Extract the (x, y) coordinate from the center of the cell holding the provided text.  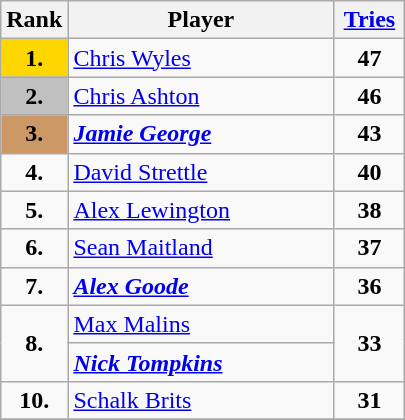
33 (370, 343)
8. (34, 343)
Max Malins (201, 324)
Player (201, 20)
4. (34, 172)
6. (34, 248)
Chris Ashton (201, 96)
36 (370, 286)
Jamie George (201, 134)
10. (34, 400)
Alex Goode (201, 286)
47 (370, 58)
46 (370, 96)
Sean Maitland (201, 248)
31 (370, 400)
2. (34, 96)
43 (370, 134)
Schalk Brits (201, 400)
Alex Lewington (201, 210)
3. (34, 134)
38 (370, 210)
Nick Tompkins (201, 362)
5. (34, 210)
David Strettle (201, 172)
7. (34, 286)
Chris Wyles (201, 58)
Rank (34, 20)
Tries (370, 20)
1. (34, 58)
40 (370, 172)
37 (370, 248)
